Find where the given text appears and provide that cell's center as [x, y] coordinate. 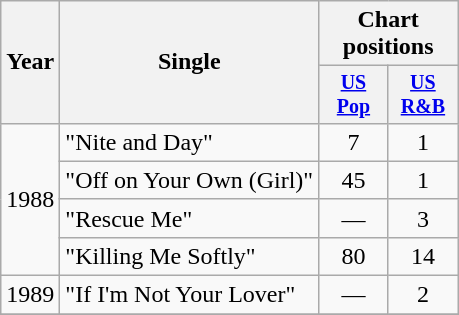
USPop [354, 94]
80 [354, 256]
"Nite and Day" [190, 142]
"If I'm Not Your Lover" [190, 295]
Single [190, 62]
Year [30, 62]
1989 [30, 295]
"Off on Your Own (Girl)" [190, 180]
7 [354, 142]
USR&B [422, 94]
45 [354, 180]
"Rescue Me" [190, 218]
"Killing Me Softly" [190, 256]
Chart positions [388, 34]
3 [422, 218]
2 [422, 295]
14 [422, 256]
1988 [30, 199]
